Identify which cell holds the provided text, then report its (x, y) central coordinate. 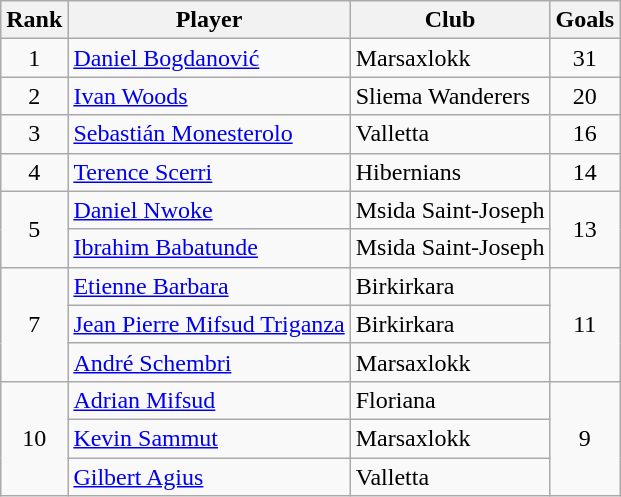
Gilbert Agius (209, 477)
Etienne Barbara (209, 286)
Jean Pierre Mifsud Triganza (209, 324)
16 (585, 134)
Ibrahim Babatunde (209, 248)
Kevin Sammut (209, 438)
Floriana (450, 400)
Club (450, 20)
2 (34, 96)
Daniel Nwoke (209, 210)
Sliema Wanderers (450, 96)
31 (585, 58)
13 (585, 229)
3 (34, 134)
11 (585, 324)
Goals (585, 20)
Daniel Bogdanović (209, 58)
4 (34, 172)
Ivan Woods (209, 96)
20 (585, 96)
Adrian Mifsud (209, 400)
10 (34, 438)
1 (34, 58)
André Schembri (209, 362)
9 (585, 438)
14 (585, 172)
Terence Scerri (209, 172)
Hibernians (450, 172)
5 (34, 229)
7 (34, 324)
Player (209, 20)
Sebastián Monesterolo (209, 134)
Rank (34, 20)
